Capture the cell that displays the provided text and extract its [X, Y] central coordinate. 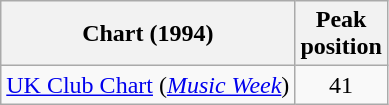
Peakposition [341, 34]
UK Club Chart (Music Week) [148, 85]
Chart (1994) [148, 34]
41 [341, 85]
